Locate the cell with the specified text and output its (X, Y) center coordinate. 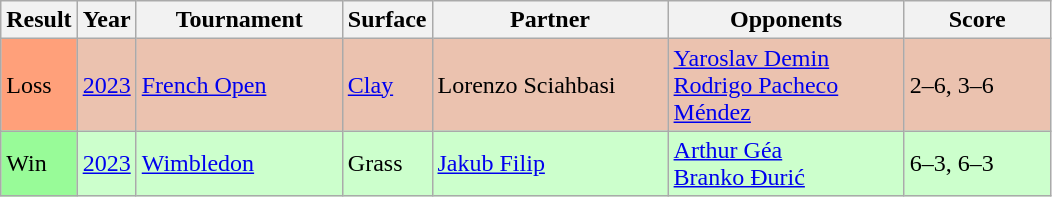
Score (977, 20)
Year (106, 20)
Loss (39, 85)
2–6, 3–6 (977, 85)
Tournament (239, 20)
Arthur Géa Branko Đurić (786, 164)
Surface (387, 20)
Win (39, 164)
Partner (550, 20)
6–3, 6–3 (977, 164)
Lorenzo Sciahbasi (550, 85)
Opponents (786, 20)
Yaroslav Demin Rodrigo Pacheco Méndez (786, 85)
French Open (239, 85)
Wimbledon (239, 164)
Clay (387, 85)
Result (39, 20)
Grass (387, 164)
Jakub Filip (550, 164)
